Return [X, Y] of the center of cell containing provided text 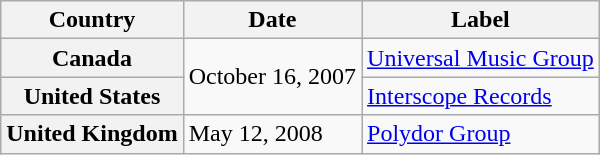
Label [481, 20]
October 16, 2007 [272, 77]
Polydor Group [481, 134]
Canada [92, 58]
United States [92, 96]
Date [272, 20]
United Kingdom [92, 134]
Interscope Records [481, 96]
Country [92, 20]
May 12, 2008 [272, 134]
Universal Music Group [481, 58]
